Scan for the cell matching the given text and deliver its [X, Y] coordinate at center. 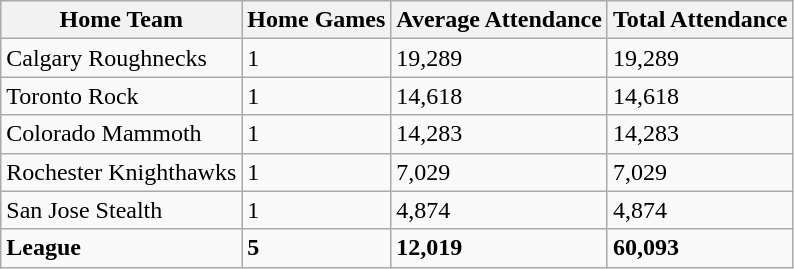
Total Attendance [700, 20]
5 [316, 248]
Rochester Knighthawks [122, 172]
12,019 [500, 248]
Calgary Roughnecks [122, 58]
Home Team [122, 20]
Average Attendance [500, 20]
Toronto Rock [122, 96]
60,093 [700, 248]
Colorado Mammoth [122, 134]
League [122, 248]
San Jose Stealth [122, 210]
Home Games [316, 20]
